Detect which cell encompasses the target text, then output its [x, y] center coordinate. 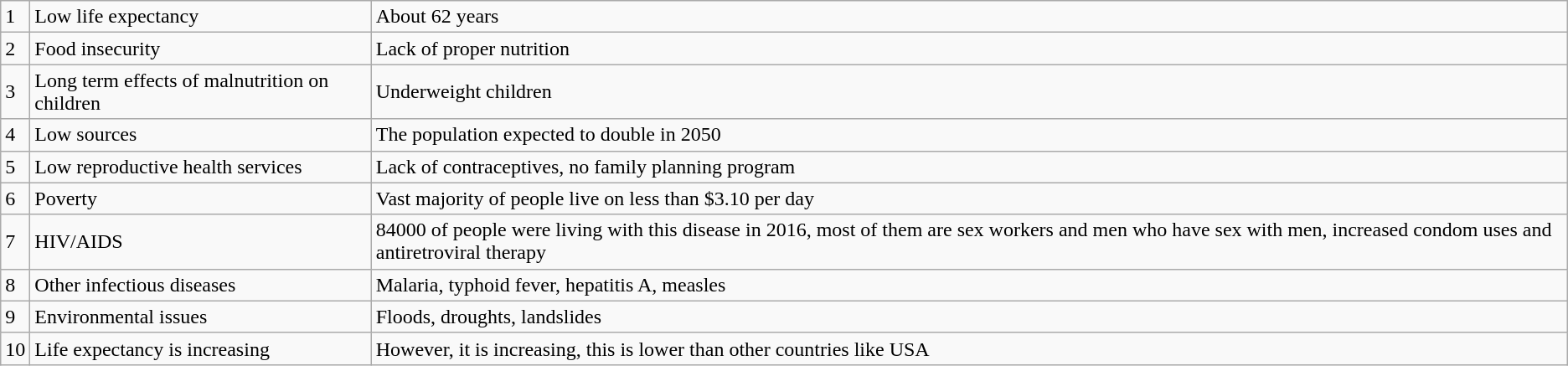
Other infectious diseases [201, 285]
Floods, droughts, landslides [969, 317]
5 [15, 167]
Life expectancy is increasing [201, 348]
Poverty [201, 198]
Long term effects of malnutrition on children [201, 92]
8 [15, 285]
About 62 years [969, 17]
7 [15, 241]
Low sources [201, 135]
3 [15, 92]
However, it is increasing, this is lower than other countries like USA [969, 348]
10 [15, 348]
2 [15, 49]
Lack of proper nutrition [969, 49]
The population expected to double in 2050 [969, 135]
4 [15, 135]
Food insecurity [201, 49]
HIV/AIDS [201, 241]
Low life expectancy [201, 17]
Lack of contraceptives, no family planning program [969, 167]
Malaria, typhoid fever, hepatitis A, measles [969, 285]
Low reproductive health services [201, 167]
Underweight children [969, 92]
Vast majority of people live on less than $3.10 per day [969, 198]
Environmental issues [201, 317]
6 [15, 198]
1 [15, 17]
9 [15, 317]
